Search for the cell housing the specified text and yield its (X, Y) center coordinate. 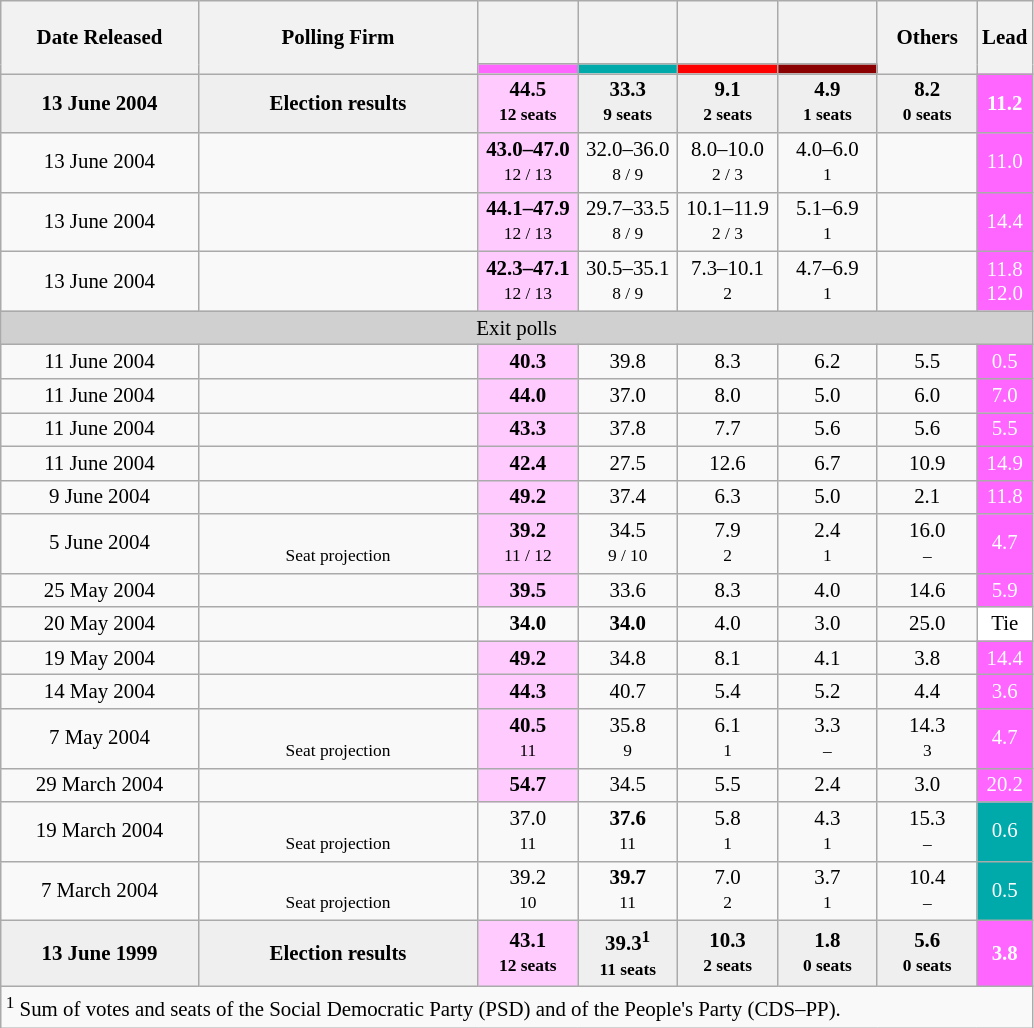
5.4 (728, 692)
4.4 (927, 692)
7.02 (728, 890)
3.3– (827, 738)
7.7 (728, 429)
42.3–47.112 / 13 (528, 282)
54.7 (528, 785)
7.0 (1004, 396)
11.8 (1004, 497)
2.1 (927, 497)
11.2 (1004, 104)
14.9 (1004, 463)
29.7–33.58 / 9 (628, 222)
3.6 (1004, 692)
35.89 (628, 738)
4.0–6.01 (827, 162)
6.3 (728, 497)
10.32 seats (728, 954)
9 June 2004 (100, 497)
9.12 seats (728, 104)
4.91 seats (827, 104)
6.0 (927, 396)
44.1–47.912 / 13 (528, 222)
Others (927, 38)
5.60 seats (927, 954)
Exit polls (517, 328)
16.0– (927, 544)
7 May 2004 (100, 738)
11.812.0 (1004, 282)
2.4 (827, 785)
Lead (1004, 38)
44.512 seats (528, 104)
37.0 (628, 396)
6.2 (827, 362)
40.511 (528, 738)
3.71 (827, 890)
29 March 2004 (100, 785)
Date Released (100, 38)
7 March 2004 (100, 890)
4.1 (827, 658)
34.8 (628, 658)
14.33 (927, 738)
10.9 (927, 463)
33.6 (628, 590)
32.0–36.08 / 9 (628, 162)
15.3– (927, 832)
10.1–11.92 / 3 (728, 222)
12.6 (728, 463)
39.211 / 12 (528, 544)
27.5 (628, 463)
5.1–6.91 (827, 222)
Polling Firm (338, 38)
25.0 (927, 624)
20 May 2004 (100, 624)
33.39 seats (628, 104)
1 Sum of votes and seats of the Social Democratic Party (PSD) and of the People's Party (CDS–PP). (517, 1008)
40.7 (628, 692)
7.92 (728, 544)
11.0 (1004, 162)
40.3 (528, 362)
4.31 (827, 832)
2.41 (827, 544)
8.0–10.02 / 3 (728, 162)
39.711 (628, 890)
39.210 (528, 890)
19 May 2004 (100, 658)
37.4 (628, 497)
13 June 1999 (100, 954)
34.59 / 10 (628, 544)
43.0–47.012 / 13 (528, 162)
6.11 (728, 738)
37.611 (628, 832)
20.2 (1004, 785)
14.6 (927, 590)
30.5–35.18 / 9 (628, 282)
5.2 (827, 692)
25 May 2004 (100, 590)
1.80 seats (827, 954)
4.7–6.91 (827, 282)
8.1 (728, 658)
43.3 (528, 429)
34.5 (628, 785)
43.112 seats (528, 954)
37.011 (528, 832)
39.5 (528, 590)
0.6 (1004, 832)
44.0 (528, 396)
5 June 2004 (100, 544)
39.8 (628, 362)
39.3111 seats (628, 954)
Tie (1004, 624)
19 March 2004 (100, 832)
37.8 (628, 429)
42.4 (528, 463)
8.0 (728, 396)
44.3 (528, 692)
10.4– (927, 890)
6.7 (827, 463)
8.20 seats (927, 104)
5.9 (1004, 590)
7.3–10.12 (728, 282)
5.81 (728, 832)
14 May 2004 (100, 692)
